Extract the (X, Y) coordinate from the center of the cell holding the provided text.  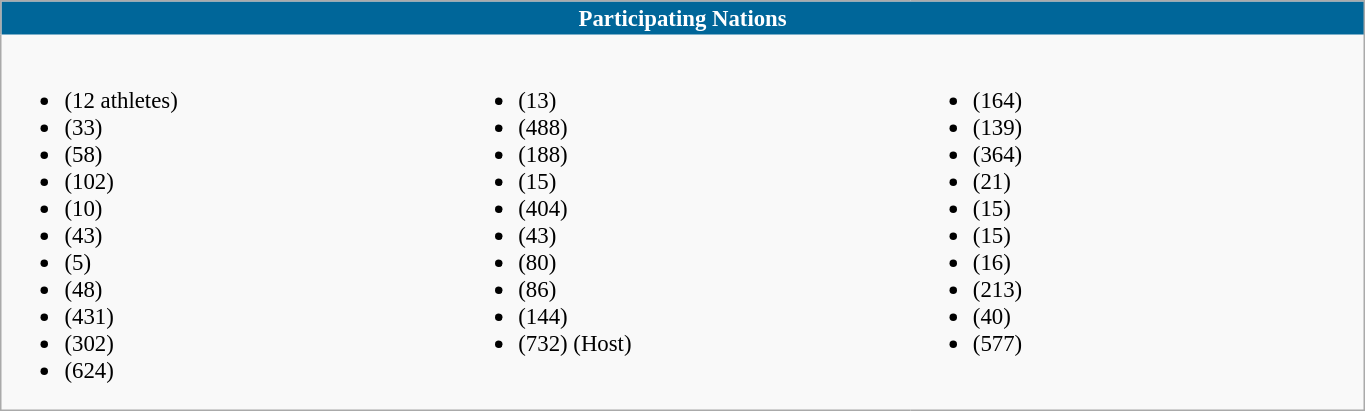
(164) (139) (364) (21) (15) (15) (16) (213) (40) (577) (1138, 222)
(13) (488) (188) (15) (404) (43) (80) (86) (144) (732) (Host) (682, 222)
Participating Nations (683, 18)
(12 athletes) (33) (58) (102) (10) (43) (5) (48) (431) (302) (624) (228, 222)
